Capture the cell that displays the provided text and extract its (x, y) central coordinate. 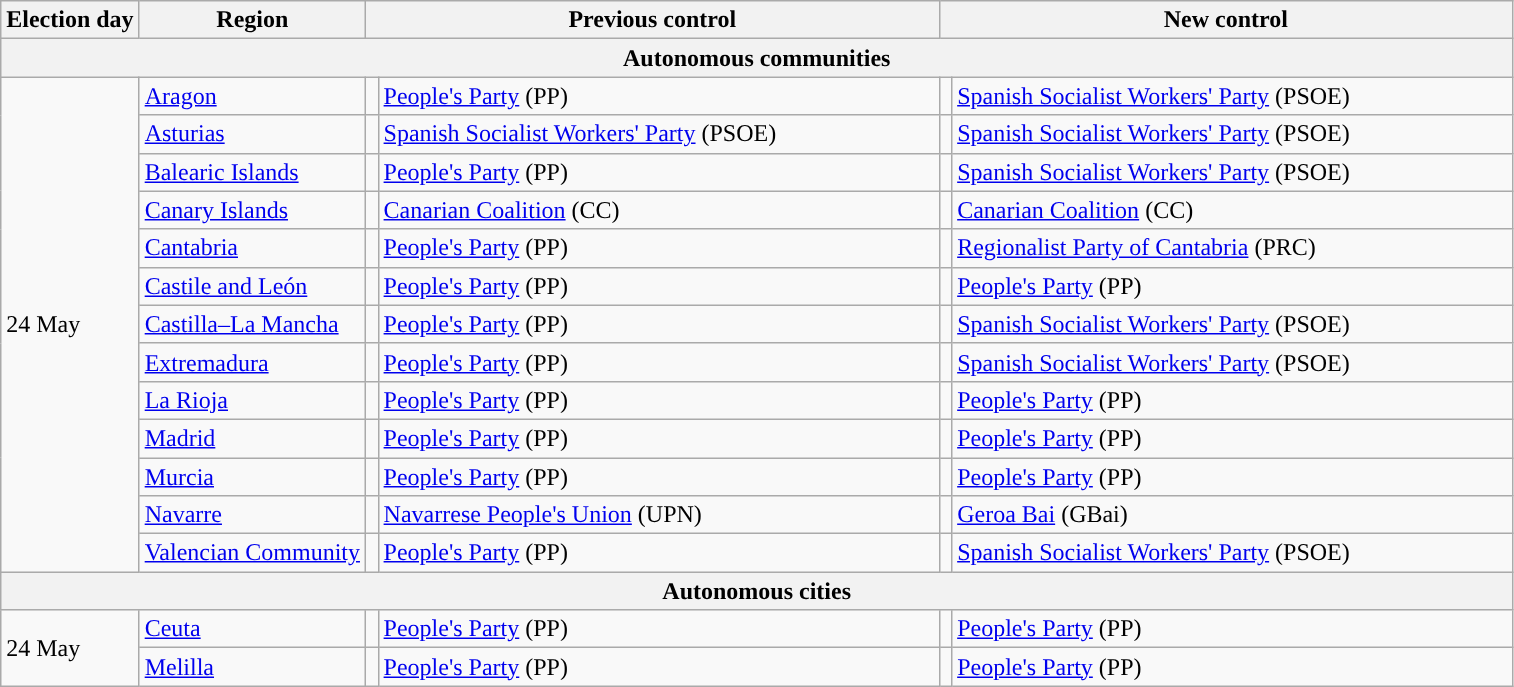
Autonomous cities (757, 591)
Navarre (252, 515)
New control (1226, 20)
Balearic Islands (252, 172)
Castile and León (252, 286)
Geroa Bai (GBai) (1232, 515)
Navarrese People's Union (UPN) (658, 515)
Autonomous communities (757, 58)
Valencian Community (252, 553)
Election day (70, 20)
Madrid (252, 438)
Murcia (252, 477)
Extremadura (252, 362)
Aragon (252, 96)
Castilla–La Mancha (252, 324)
Asturias (252, 134)
Regionalist Party of Cantabria (PRC) (1232, 248)
La Rioja (252, 400)
Cantabria (252, 248)
Region (252, 20)
Canary Islands (252, 210)
Previous control (653, 20)
Ceuta (252, 629)
Melilla (252, 667)
